Capture the cell that displays the provided text and extract its (x, y) central coordinate. 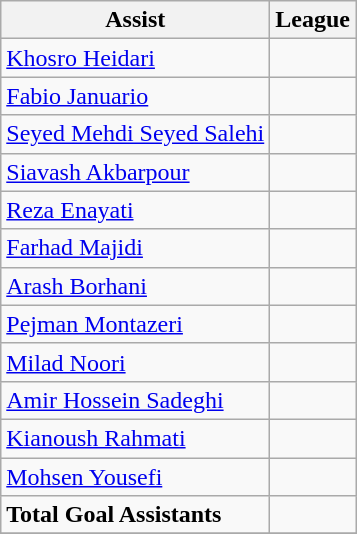
Seyed Mehdi Seyed Salehi (136, 134)
Khosro Heidari (136, 58)
Mohsen Yousefi (136, 477)
Arash Borhani (136, 286)
Total Goal Assistants (136, 515)
Amir Hossein Sadeghi (136, 400)
Fabio Januario (136, 96)
Siavash Akbarpour (136, 172)
Reza Enayati (136, 210)
Farhad Majidi (136, 248)
League (313, 20)
Pejman Montazeri (136, 324)
Kianoush Rahmati (136, 438)
Assist (136, 20)
Milad Noori (136, 362)
